Locate the cell with the specified text and output its [X, Y] center coordinate. 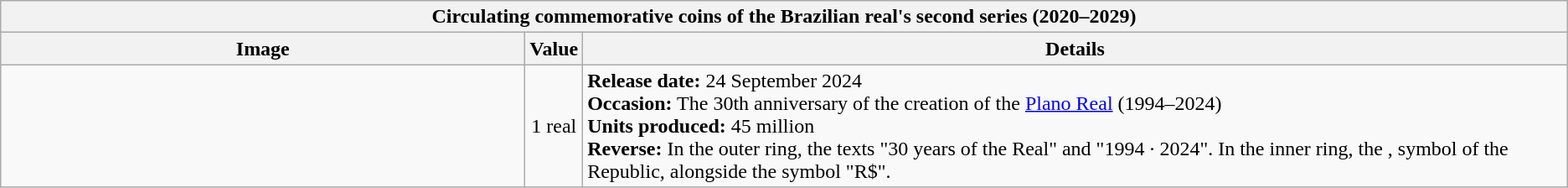
1 real [554, 126]
Details [1075, 49]
Image [263, 49]
Value [554, 49]
Circulating commemorative coins of the Brazilian real's second series (2020–2029) [784, 17]
